Return [x, y] of the center of cell containing provided text 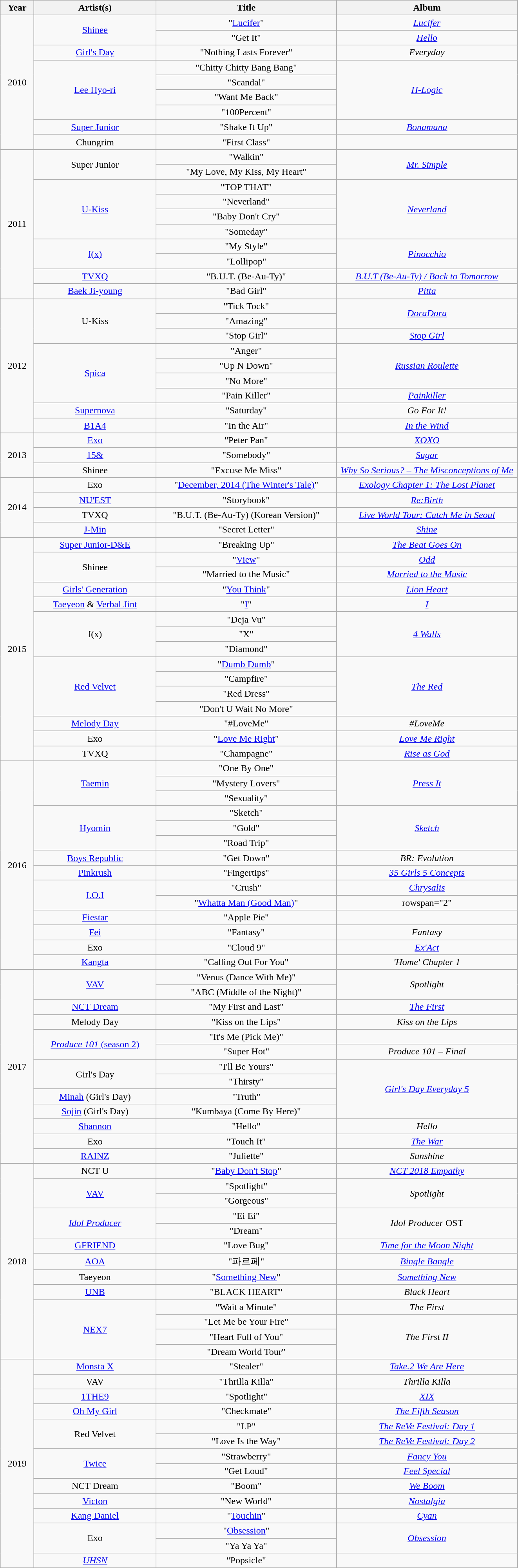
"Juliette" [246, 1156]
In the Wind [427, 425]
"Get Down" [246, 858]
Taeyeon [95, 1277]
"Love Is the Way" [246, 1441]
Why So Serious? – The Misconceptions of Me [427, 470]
Artist(s) [95, 8]
"Venus (Dance With Me)" [246, 977]
The Beat Goes On [427, 545]
"Scandal" [246, 82]
Fei [95, 932]
Pitta [427, 291]
"Someday" [246, 232]
The ReVe Festival: Day 1 [427, 1426]
"Fingertips" [246, 873]
2012 [17, 366]
XIX [427, 1396]
Russian Roulette [427, 366]
Produce 101 (season 2) [95, 1044]
"Diamond" [246, 649]
"Excuse Me Miss" [246, 470]
"Chitty Chitty Bang Bang" [246, 67]
"I'll Be Yours" [246, 1066]
Fantasy [427, 932]
"No More" [246, 380]
RAINZ [95, 1156]
Idol Producer OST [427, 1223]
We Boom [427, 1486]
"ABC (Middle of the Night)" [246, 992]
Obsession [427, 1538]
Everyday [427, 53]
"#LoveMe" [246, 724]
2016 [17, 865]
"Love Bug" [246, 1246]
"Kumbaya (Come By Here)" [246, 1111]
Fancy You [427, 1456]
"Lucifer" [246, 23]
"I" [246, 604]
Kiss on the Lips [427, 1022]
"BLACK HEART" [246, 1292]
Kang Daniel [95, 1516]
Year [17, 8]
Lee Hyo-ri [95, 90]
"파르페" [246, 1262]
Title [246, 8]
Baek Ji-young [95, 291]
NCT 2018 Empathy [427, 1171]
"B.U.T. (Be-Au-Ty)" [246, 276]
"View" [246, 559]
Idol Producer [95, 1223]
"First Class" [246, 142]
"Get Loud" [246, 1471]
Sojin (Girl's Day) [95, 1111]
"It's Me (Pick Me)" [246, 1037]
The Fifth Season [427, 1411]
"Amazing" [246, 321]
Sketch [427, 828]
"Get It" [246, 38]
NCT U [95, 1171]
UHSN [95, 1561]
"Let Me be Your Fire" [246, 1322]
"Road Trip" [246, 843]
DoraDora [427, 313]
2013 [17, 455]
1THE9 [95, 1396]
rowspan="2" [427, 902]
"December, 2014 (The Winter's Tale)" [246, 485]
Shine [427, 530]
Shannon [95, 1126]
Spica [95, 373]
Time for the Moon Night [427, 1246]
Sunshine [427, 1156]
"My First and Last" [246, 1007]
"Something New" [246, 1277]
2018 [17, 1262]
Girl's Day Everyday 5 [427, 1089]
"Whatta Man (Good Man)" [246, 902]
Pinocchio [427, 254]
"Mystery Lovers" [246, 783]
Fiestar [95, 918]
Rise as God [427, 753]
2014 [17, 507]
"Tick Tock" [246, 306]
Stop Girl [427, 336]
2015 [17, 649]
"Somebody" [246, 455]
"Boom" [246, 1486]
"Gold" [246, 828]
"My Style" [246, 246]
2011 [17, 224]
4 Walls [427, 634]
UNB [95, 1292]
"Cloud 9" [246, 947]
Girls' Generation [95, 589]
2017 [17, 1066]
Super Junior-D&E [95, 545]
"Ya Ya Ya" [246, 1546]
"X" [246, 634]
Monsta X [95, 1367]
"Apple Pie" [246, 918]
Thrilla Killa [427, 1382]
Chrysalis [427, 887]
2019 [17, 1464]
Odd [427, 559]
The ReVe Festival: Day 2 [427, 1441]
"Checkmate" [246, 1411]
H-Logic [427, 90]
Mr. Simple [427, 164]
"Don't U Wait No More" [246, 709]
"Baby Don't Cry" [246, 217]
Bingle Bangle [427, 1262]
"New World" [246, 1501]
2010 [17, 82]
"Sketch" [246, 813]
"In the Air" [246, 425]
"Wait a Minute" [246, 1307]
Ex'Act [427, 947]
"Bad Girl" [246, 291]
"Love Me Right" [246, 739]
"Lollipop" [246, 261]
Minah (Girl's Day) [95, 1096]
Neverland [427, 209]
"100Percent" [246, 112]
Lion Heart [427, 589]
"Obsession" [246, 1531]
Painkiller [427, 395]
"Red Dress" [246, 694]
Pinkrush [95, 873]
"Neverland" [246, 202]
Live World Tour: Catch Me in Seoul [427, 515]
Feel Special [427, 1471]
"Storybook" [246, 500]
BR: Evolution [427, 858]
"Popsicle" [246, 1561]
Chungrim [95, 142]
Kangta [95, 962]
"Secret Letter" [246, 530]
Oh My Girl [95, 1411]
"You Think" [246, 589]
Black Heart [427, 1292]
Something New [427, 1277]
"Thrilla Killa" [246, 1382]
"Want Me Back" [246, 97]
NU'EST [95, 500]
I [427, 604]
"Baby Don't Stop" [246, 1171]
"Up N Down" [246, 366]
I.O.I [95, 895]
"Hello" [246, 1126]
"Sexuality" [246, 798]
Taeyeon & Verbal Jint [95, 604]
XOXO [427, 440]
"Stealer" [246, 1367]
Taemin [95, 783]
"TOP THAT" [246, 187]
NEX7 [95, 1329]
"Super Hot" [246, 1052]
Lucifer [427, 23]
J-Min [95, 530]
"Campfire" [246, 679]
Boys Republic [95, 858]
Take.2 We Are Here [427, 1367]
"Saturday" [246, 410]
"Fantasy" [246, 932]
"Thirsty" [246, 1081]
Sugar [427, 455]
Twice [95, 1463]
The Red [427, 686]
"Heart Full of You" [246, 1337]
"Breaking Up" [246, 545]
Re:Birth [427, 500]
'Home' Chapter 1 [427, 962]
"My Love, My Kiss, My Heart" [246, 172]
"Gorgeous" [246, 1201]
"Walkin" [246, 157]
"One By One" [246, 768]
"Calling Out For You" [246, 962]
"Nothing Lasts Forever" [246, 53]
"Touchin" [246, 1516]
"Touch It" [246, 1141]
"Peter Pan" [246, 440]
GFRIEND [95, 1246]
Press It [427, 783]
"Strawberry" [246, 1456]
#LoveMe [427, 724]
Exology Chapter 1: The Lost Planet [427, 485]
"Crush" [246, 887]
Hyomin [95, 828]
The First II [427, 1337]
15& [95, 455]
Produce 101 – Final [427, 1052]
"Married to the Music" [246, 574]
"Pain Killer" [246, 395]
"Shake It Up" [246, 127]
Nostalgia [427, 1501]
"Deja Vu" [246, 619]
35 Girls 5 Concepts [427, 873]
Bonamana [427, 127]
"Dream World Tour" [246, 1352]
Supernova [95, 410]
Victon [95, 1501]
"Kiss on the Lips" [246, 1022]
B.U.T (Be-Au-Ty) / Back to Tomorrow [427, 276]
The War [427, 1141]
Married to the Music [427, 574]
Album [427, 8]
Love Me Right [427, 739]
"Stop Girl" [246, 336]
"Anger" [246, 351]
"Champagne" [246, 753]
AOA [95, 1262]
"Dumb Dumb" [246, 664]
Go For It! [427, 410]
"Dream" [246, 1231]
"Ei Ei" [246, 1216]
Cyan [427, 1516]
B1A4 [95, 425]
"B.U.T. (Be-Au-Ty) (Korean Version)" [246, 515]
"Truth" [246, 1096]
"LP" [246, 1426]
